Return the [X, Y] coordinate for the center point of the cell that contains the specified text.  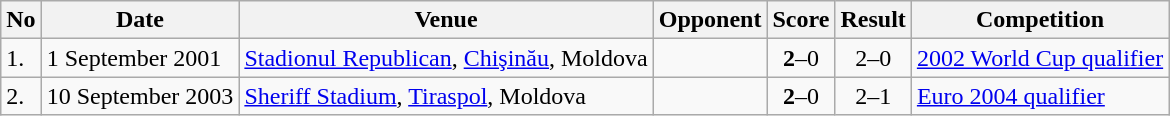
2002 World Cup qualifier [1040, 58]
1. [21, 58]
2. [21, 96]
Euro 2004 qualifier [1040, 96]
1 September 2001 [140, 58]
2–1 [873, 96]
No [21, 20]
Opponent [710, 20]
Sheriff Stadium, Tiraspol, Moldova [446, 96]
Date [140, 20]
Stadionul Republican, Chişinău, Moldova [446, 58]
Result [873, 20]
Score [801, 20]
Competition [1040, 20]
Venue [446, 20]
10 September 2003 [140, 96]
